Identify which cell holds the provided text, then report its (x, y) central coordinate. 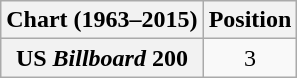
Chart (1963–2015) (102, 20)
3 (250, 58)
Position (250, 20)
US Billboard 200 (102, 58)
